Detect which cell encompasses the target text, then output its [x, y] center coordinate. 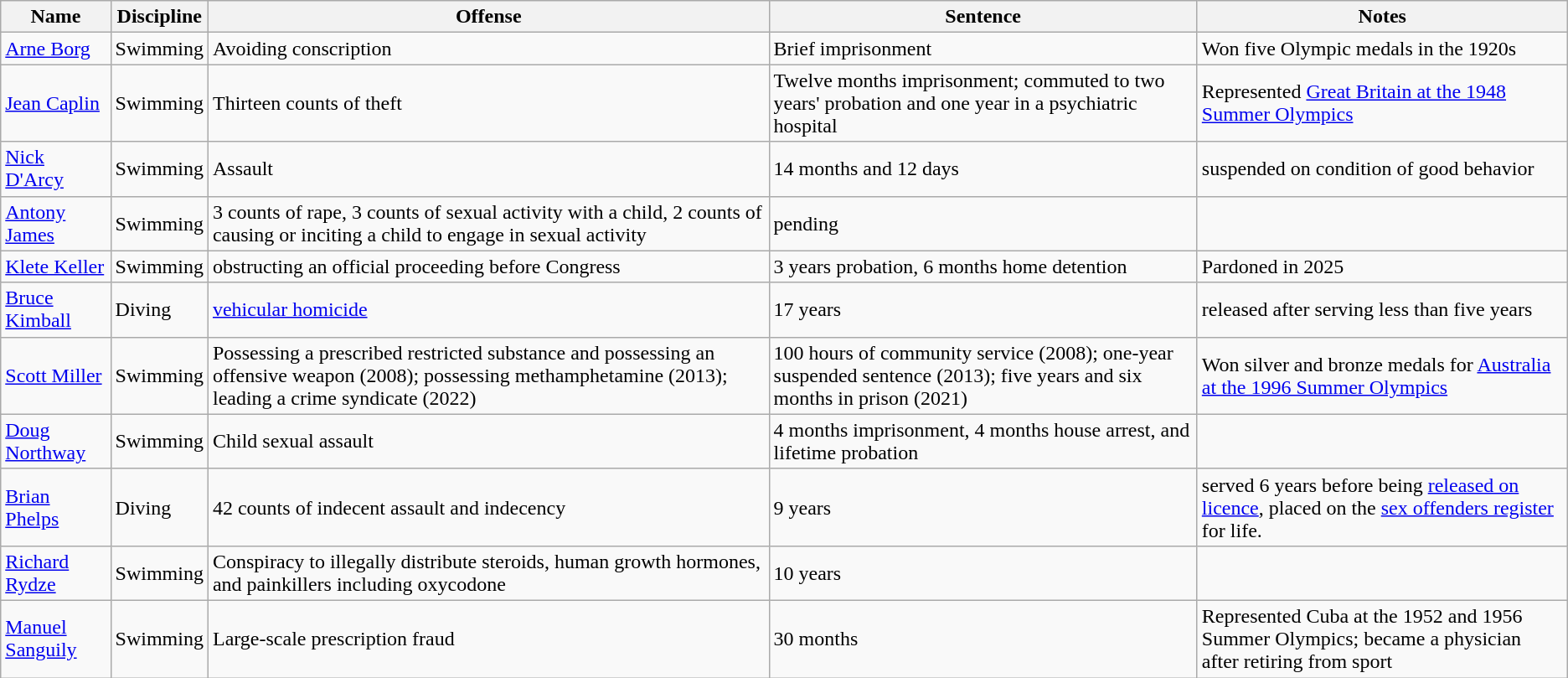
42 counts of indecent assault and indecency [488, 507]
100 hours of community service (2008); one-year suspended sentence (2013); five years and six months in prison (2021) [983, 375]
Child sexual assault [488, 441]
pending [983, 223]
Nick D'Arcy [55, 169]
Thirteen counts of theft [488, 103]
Sentence [983, 17]
Brief imprisonment [983, 49]
Klete Keller [55, 267]
14 months and 12 days [983, 169]
served 6 years before being released on licence, placed on the sex offenders register for life. [1382, 507]
Represented Cuba at the 1952 and 1956 Summer Olympics; became a physician after retiring from sport [1382, 639]
Won five Olympic medals in the 1920s [1382, 49]
3 counts of rape, 3 counts of sexual activity with a child, 2 counts of causing or inciting a child to engage in sexual activity [488, 223]
Richard Rydze [55, 573]
17 years [983, 310]
Offense [488, 17]
vehicular homicide [488, 310]
Manuel Sanguily [55, 639]
suspended on condition of good behavior [1382, 169]
Large-scale prescription fraud [488, 639]
Conspiracy to illegally distribute steroids, human growth hormones, and painkillers including oxycodone [488, 573]
9 years [983, 507]
Represented Great Britain at the 1948 Summer Olympics [1382, 103]
Twelve months imprisonment; commuted to two years' probation and one year in a psychiatric hospital [983, 103]
Pardoned in 2025 [1382, 267]
Avoiding conscription [488, 49]
Doug Northway [55, 441]
Name [55, 17]
Won silver and bronze medals for Australia at the 1996 Summer Olympics [1382, 375]
Antony James [55, 223]
10 years [983, 573]
Scott Miller [55, 375]
Notes [1382, 17]
Bruce Kimball [55, 310]
Discipline [159, 17]
3 years probation, 6 months home detention [983, 267]
Brian Phelps [55, 507]
obstructing an official proceeding before Congress [488, 267]
4 months imprisonment, 4 months house arrest, and lifetime probation [983, 441]
Assault [488, 169]
released after serving less than five years [1382, 310]
Jean Caplin [55, 103]
Arne Borg [55, 49]
30 months [983, 639]
